Provide the (x, y) coordinate of the cell's center where the given text is located.  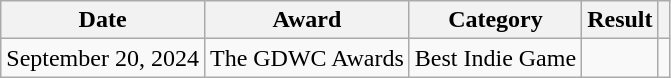
Category (495, 20)
Award (306, 20)
Best Indie Game (495, 58)
The GDWC Awards (306, 58)
Result (620, 20)
September 20, 2024 (103, 58)
Date (103, 20)
